Identify which cell holds the provided text, then report its (x, y) central coordinate. 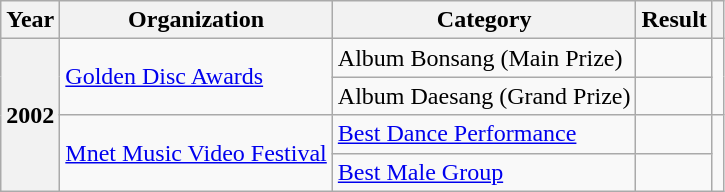
Golden Disc Awards (196, 77)
Organization (196, 20)
Year (30, 20)
Album Bonsang (Main Prize) (484, 58)
Result (674, 20)
Album Daesang (Grand Prize) (484, 96)
Best Male Group (484, 172)
2002 (30, 115)
Mnet Music Video Festival (196, 153)
Category (484, 20)
Best Dance Performance (484, 134)
